From the cell containing the given text, extract its center point as (x, y) coordinate. 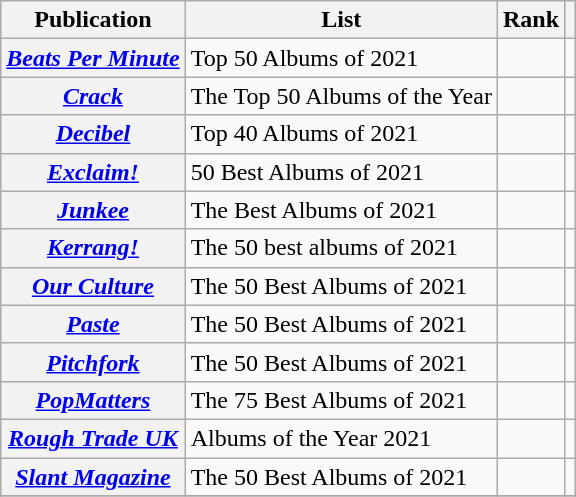
The 75 Best Albums of 2021 (341, 400)
Rank (530, 20)
The Top 50 Albums of the Year (341, 96)
Pitchfork (93, 362)
Publication (93, 20)
Exclaim! (93, 172)
Beats Per Minute (93, 58)
Top 50 Albums of 2021 (341, 58)
50 Best Albums of 2021 (341, 172)
Rough Trade UK (93, 438)
Slant Magazine (93, 477)
Decibel (93, 134)
Junkee (93, 210)
The 50 best albums of 2021 (341, 248)
Albums of the Year 2021 (341, 438)
Our Culture (93, 286)
PopMatters (93, 400)
List (341, 20)
Kerrang! (93, 248)
Crack (93, 96)
Paste (93, 324)
Top 40 Albums of 2021 (341, 134)
The Best Albums of 2021 (341, 210)
